Output the [X, Y] coordinate of the center of the cell containing the given text.  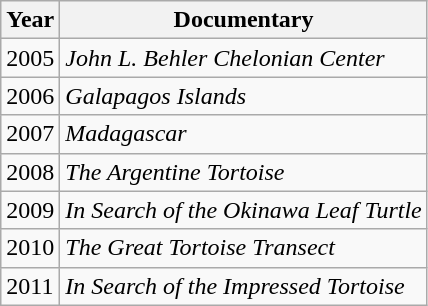
Madagascar [244, 134]
Year [30, 20]
Galapagos Islands [244, 96]
2007 [30, 134]
The Argentine Tortoise [244, 172]
Documentary [244, 20]
In Search of the Okinawa Leaf Turtle [244, 210]
2006 [30, 96]
2008 [30, 172]
John L. Behler Chelonian Center [244, 58]
2011 [30, 286]
2010 [30, 248]
The Great Tortoise Transect [244, 248]
In Search of the Impressed Tortoise [244, 286]
2009 [30, 210]
2005 [30, 58]
